Detect which cell encompasses the target text, then output its [X, Y] center coordinate. 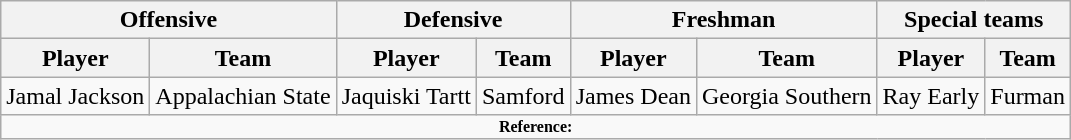
Offensive [168, 20]
Jamal Jackson [76, 96]
Appalachian State [243, 96]
Georgia Southern [786, 96]
Furman [1028, 96]
James Dean [633, 96]
Ray Early [931, 96]
Samford [523, 96]
Freshman [724, 20]
Defensive [453, 20]
Jaquiski Tartt [406, 96]
Reference: [536, 127]
Special teams [974, 20]
